Extract the (X, Y) coordinate from the center of the cell holding the provided text.  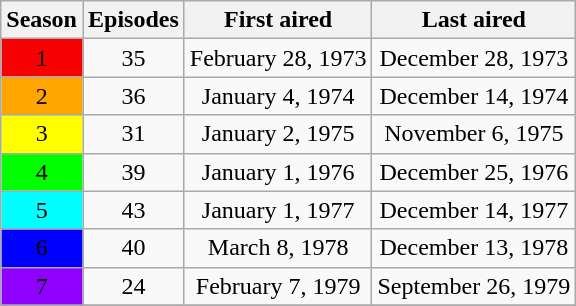
March 8, 1978 (278, 248)
43 (133, 210)
6 (42, 248)
Last aired (474, 20)
31 (133, 134)
3 (42, 134)
Episodes (133, 20)
January 2, 1975 (278, 134)
December 25, 1976 (474, 172)
5 (42, 210)
January 1, 1976 (278, 172)
24 (133, 286)
December 14, 1977 (474, 210)
36 (133, 96)
February 7, 1979 (278, 286)
35 (133, 58)
December 13, 1978 (474, 248)
September 26, 1979 (474, 286)
4 (42, 172)
First aired (278, 20)
40 (133, 248)
2 (42, 96)
November 6, 1975 (474, 134)
December 28, 1973 (474, 58)
Season (42, 20)
1 (42, 58)
39 (133, 172)
7 (42, 286)
January 1, 1977 (278, 210)
January 4, 1974 (278, 96)
December 14, 1974 (474, 96)
February 28, 1973 (278, 58)
